Capture the cell that displays the provided text and extract its (X, Y) central coordinate. 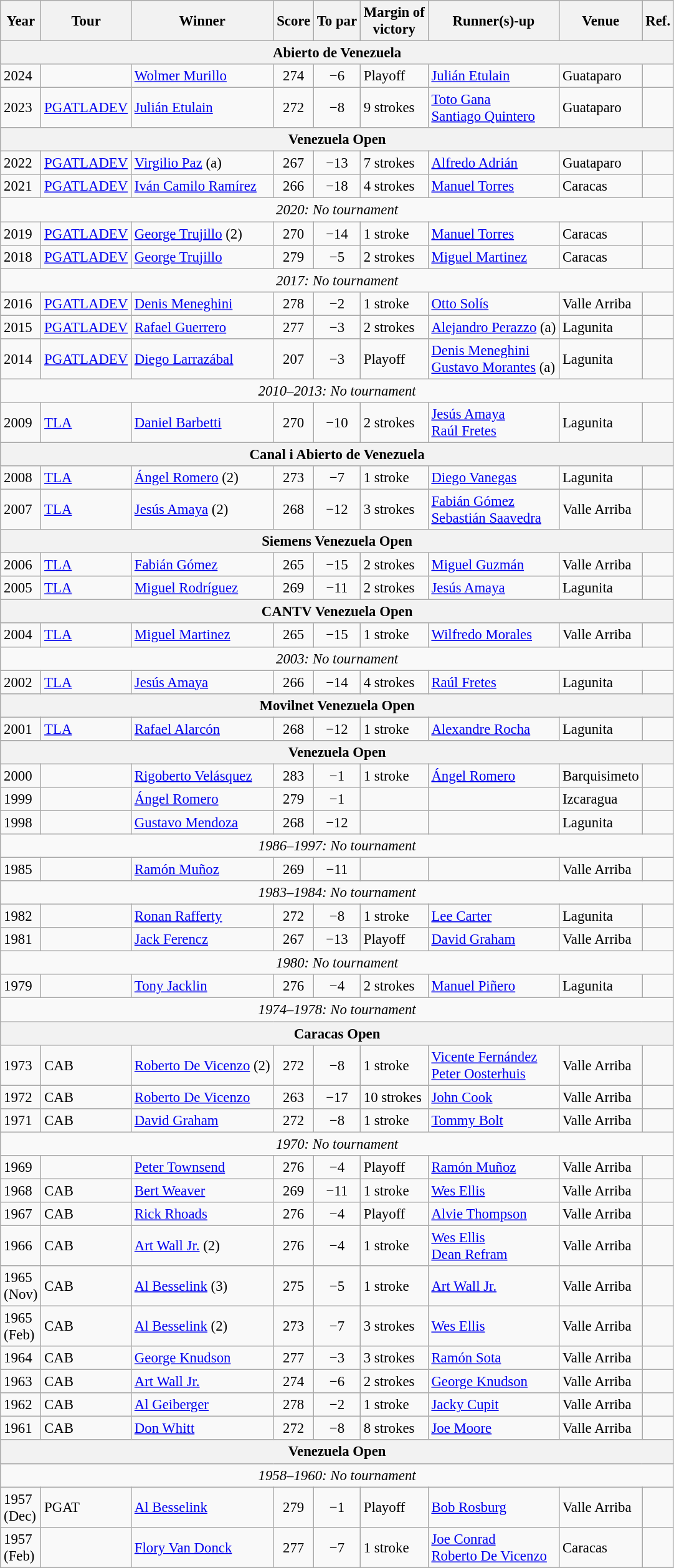
Alejandro Perazzo (a) (493, 327)
Art Wall Jr. (2) (202, 1246)
2002 (21, 682)
9 strokes (394, 108)
Barquisimeto (600, 776)
1962 (21, 1405)
1970: No tournament (338, 1144)
1965(Feb) (21, 1327)
1998 (21, 822)
Alfredo Adrián (493, 163)
Izcaragua (600, 799)
2015 (21, 327)
1986–1997: No tournament (338, 846)
263 (294, 1097)
2003: No tournament (338, 658)
Tony Jacklin (202, 986)
Runner(s)-up (493, 21)
Abierto de Venezuela (338, 53)
−18 (336, 186)
1966 (21, 1246)
Rick Rhoads (202, 1214)
Movilnet Venezuela Open (338, 705)
2024 (21, 76)
Diego Vanegas (493, 478)
Alexandre Rocha (493, 729)
7 strokes (394, 163)
2023 (21, 108)
2010–2013: No tournament (338, 391)
−17 (336, 1097)
1957(Dec) (21, 1508)
1979 (21, 986)
1974–1978: No tournament (338, 1010)
Tour (86, 21)
1973 (21, 1065)
275 (294, 1286)
Gustavo Mendoza (202, 822)
8 strokes (394, 1428)
Daniel Barbetti (202, 422)
Ángel Romero (2) (202, 478)
1967 (21, 1214)
Miguel Rodríguez (202, 588)
Lee Carter (493, 916)
CANTV Venezuela Open (338, 612)
Venue (600, 21)
1983–1984: No tournament (338, 893)
Wes Ellis Dean Refram (493, 1246)
1982 (21, 916)
2014 (21, 359)
2006 (21, 565)
Roberto De Vicenzo (2) (202, 1065)
1972 (21, 1097)
Toto Gana Santiago Quintero (493, 108)
1965(Nov) (21, 1286)
PGAT (86, 1508)
Joe Conrad Roberto De Vicenzo (493, 1547)
Raúl Fretes (493, 682)
Vicente Fernández Peter Oosterhuis (493, 1065)
Al Besselink (2) (202, 1327)
Bob Rosburg (493, 1508)
To par (336, 21)
Virgilio Paz (a) (202, 163)
2005 (21, 588)
Al Geiberger (202, 1405)
Iván Camilo Ramírez (202, 186)
Canal i Abierto de Venezuela (338, 454)
10 strokes (394, 1097)
1980: No tournament (338, 963)
Ref. (658, 21)
Al Besselink (202, 1508)
Ramón Sota (493, 1358)
1968 (21, 1190)
Al Besselink (3) (202, 1286)
Score (294, 21)
Rafael Guerrero (202, 327)
Siemens Venezuela Open (338, 541)
Year (21, 21)
2016 (21, 303)
1957(Feb) (21, 1547)
1999 (21, 799)
Fabián Gómez (202, 565)
Diego Larrazábal (202, 359)
2018 (21, 257)
2020: No tournament (338, 210)
2017: No tournament (338, 280)
George Trujillo (202, 257)
2000 (21, 776)
Ronan Rafferty (202, 916)
283 (294, 776)
Jack Ferencz (202, 939)
Manuel Piñero (493, 986)
−10 (336, 422)
Roberto De Vicenzo (202, 1097)
Wilfredo Morales (493, 635)
Joe Moore (493, 1428)
1963 (21, 1382)
Rigoberto Velásquez (202, 776)
Denis Meneghini (202, 303)
2019 (21, 234)
Denis Meneghini Gustavo Morantes (a) (493, 359)
Alvie Thompson (493, 1214)
Otto Solís (493, 303)
Peter Townsend (202, 1167)
1969 (21, 1167)
1964 (21, 1358)
2021 (21, 186)
Jesús Amaya (2) (202, 510)
2008 (21, 478)
Jesús Amaya Raúl Fretes (493, 422)
John Cook (493, 1097)
Bert Weaver (202, 1190)
Fabián Gómez Sebastián Saavedra (493, 510)
2004 (21, 635)
Flory Van Donck (202, 1547)
1985 (21, 870)
Tommy Bolt (493, 1120)
2009 (21, 422)
Wolmer Murillo (202, 76)
Don Whitt (202, 1428)
Winner (202, 21)
Caracas Open (338, 1033)
George Trujillo (2) (202, 234)
1971 (21, 1120)
Rafael Alarcón (202, 729)
Miguel Guzmán (493, 565)
2007 (21, 510)
1958–1960: No tournament (338, 1475)
207 (294, 359)
Margin ofvictory (394, 21)
1981 (21, 939)
2022 (21, 163)
1961 (21, 1428)
2001 (21, 729)
Jacky Cupit (493, 1405)
